Locate the cell with the specified text and output its [X, Y] center coordinate. 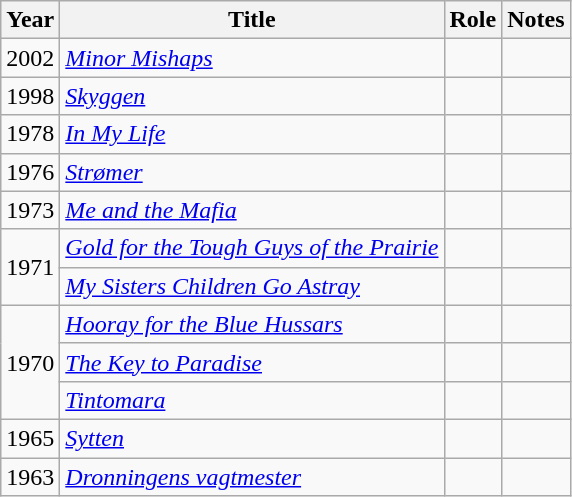
Hooray for the Blue Hussars [252, 324]
The Key to Paradise [252, 362]
1973 [30, 210]
Tintomara [252, 400]
1965 [30, 438]
Sytten [252, 438]
Minor Mishaps [252, 58]
Title [252, 20]
Role [473, 20]
In My Life [252, 134]
1963 [30, 477]
My Sisters Children Go Astray [252, 286]
Dronningens vagtmester [252, 477]
Me and the Mafia [252, 210]
1976 [30, 172]
Year [30, 20]
Strømer [252, 172]
Gold for the Tough Guys of the Prairie [252, 248]
1971 [30, 267]
2002 [30, 58]
1978 [30, 134]
1998 [30, 96]
Notes [536, 20]
1970 [30, 362]
Skyggen [252, 96]
